Locate the cell with the specified text and output its [X, Y] center coordinate. 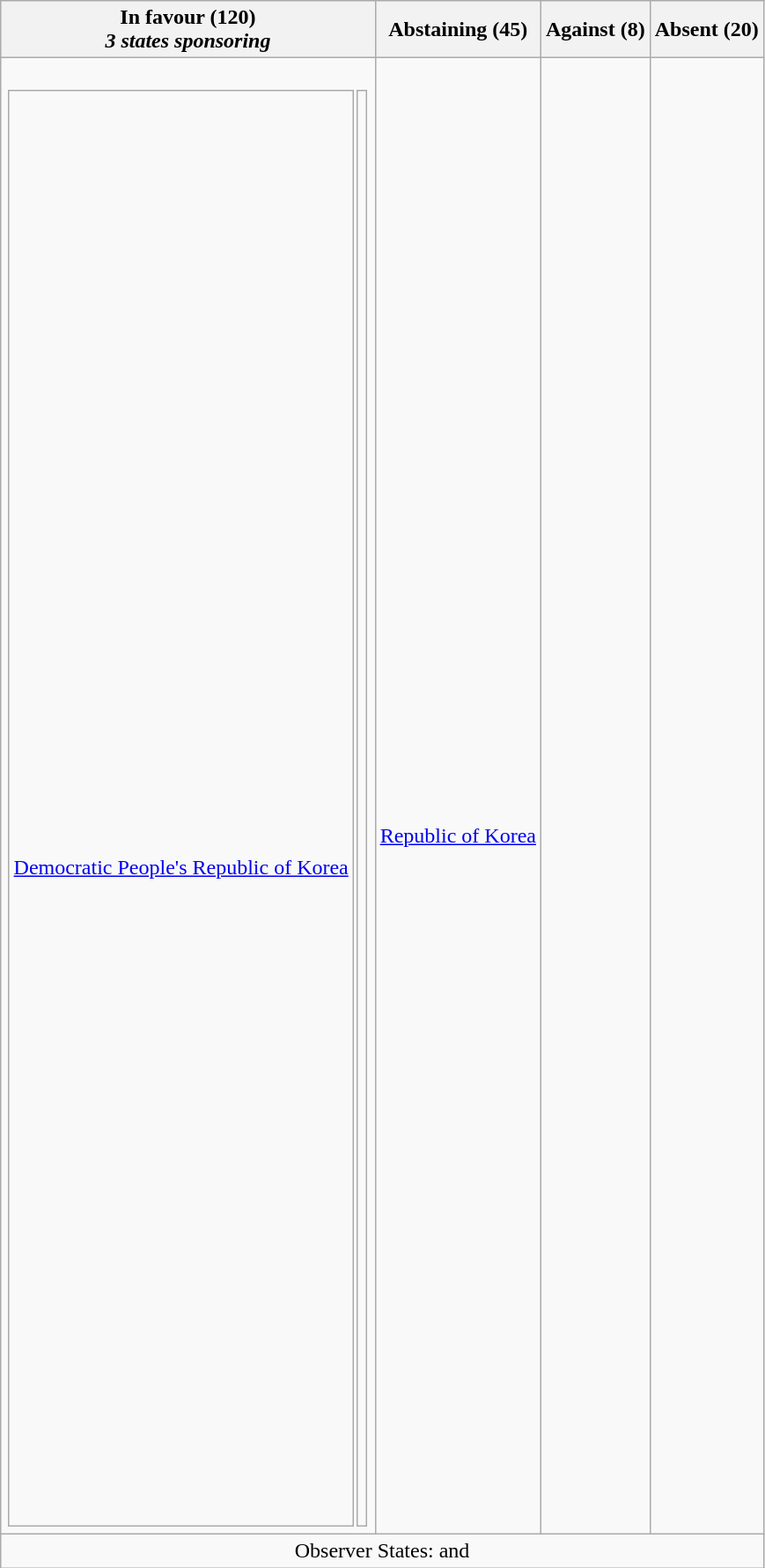
Abstaining (45) [458, 30]
Against (8) [595, 30]
Absent (20) [706, 30]
In favour (120)3 states sponsoring [188, 30]
Republic of Korea [458, 796]
Observer States: and [382, 1550]
